Identify which cell holds the provided text, then report its [X, Y] central coordinate. 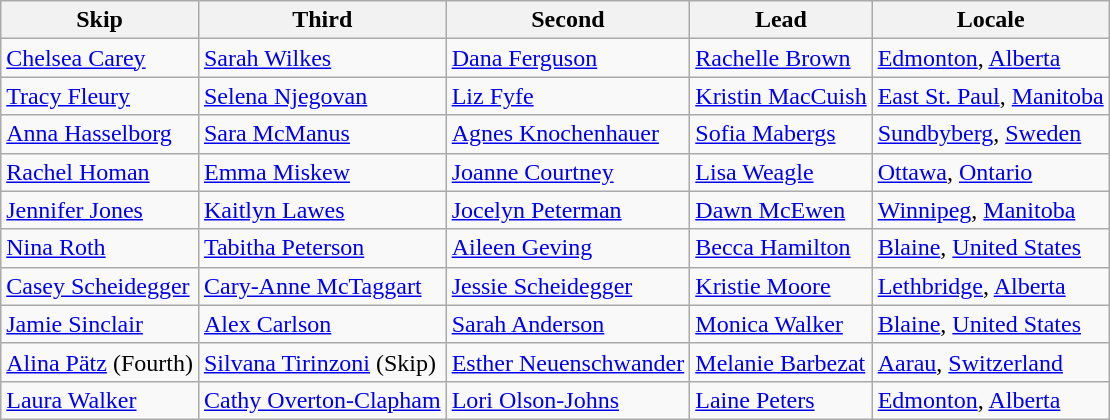
Second [568, 20]
Lisa Weagle [781, 172]
Cary-Anne McTaggart [322, 286]
Sundbyberg, Sweden [990, 134]
Silvana Tirinzoni (Skip) [322, 362]
Tabitha Peterson [322, 248]
Dana Ferguson [568, 58]
Skip [100, 20]
Dawn McEwen [781, 210]
Rachelle Brown [781, 58]
Laine Peters [781, 400]
East St. Paul, Manitoba [990, 96]
Jamie Sinclair [100, 324]
Lead [781, 20]
Sara McManus [322, 134]
Melanie Barbezat [781, 362]
Alina Pätz (Fourth) [100, 362]
Tracy Fleury [100, 96]
Third [322, 20]
Jennifer Jones [100, 210]
Rachel Homan [100, 172]
Anna Hasselborg [100, 134]
Sofia Mabergs [781, 134]
Kristie Moore [781, 286]
Laura Walker [100, 400]
Chelsea Carey [100, 58]
Agnes Knochenhauer [568, 134]
Aarau, Switzerland [990, 362]
Sarah Anderson [568, 324]
Kaitlyn Lawes [322, 210]
Emma Miskew [322, 172]
Casey Scheidegger [100, 286]
Alex Carlson [322, 324]
Monica Walker [781, 324]
Jocelyn Peterman [568, 210]
Joanne Courtney [568, 172]
Cathy Overton-Clapham [322, 400]
Sarah Wilkes [322, 58]
Becca Hamilton [781, 248]
Liz Fyfe [568, 96]
Jessie Scheidegger [568, 286]
Kristin MacCuish [781, 96]
Selena Njegovan [322, 96]
Winnipeg, Manitoba [990, 210]
Lori Olson-Johns [568, 400]
Nina Roth [100, 248]
Aileen Geving [568, 248]
Ottawa, Ontario [990, 172]
Esther Neuenschwander [568, 362]
Lethbridge, Alberta [990, 286]
Locale [990, 20]
